Identify which cell holds the provided text, then report its (X, Y) central coordinate. 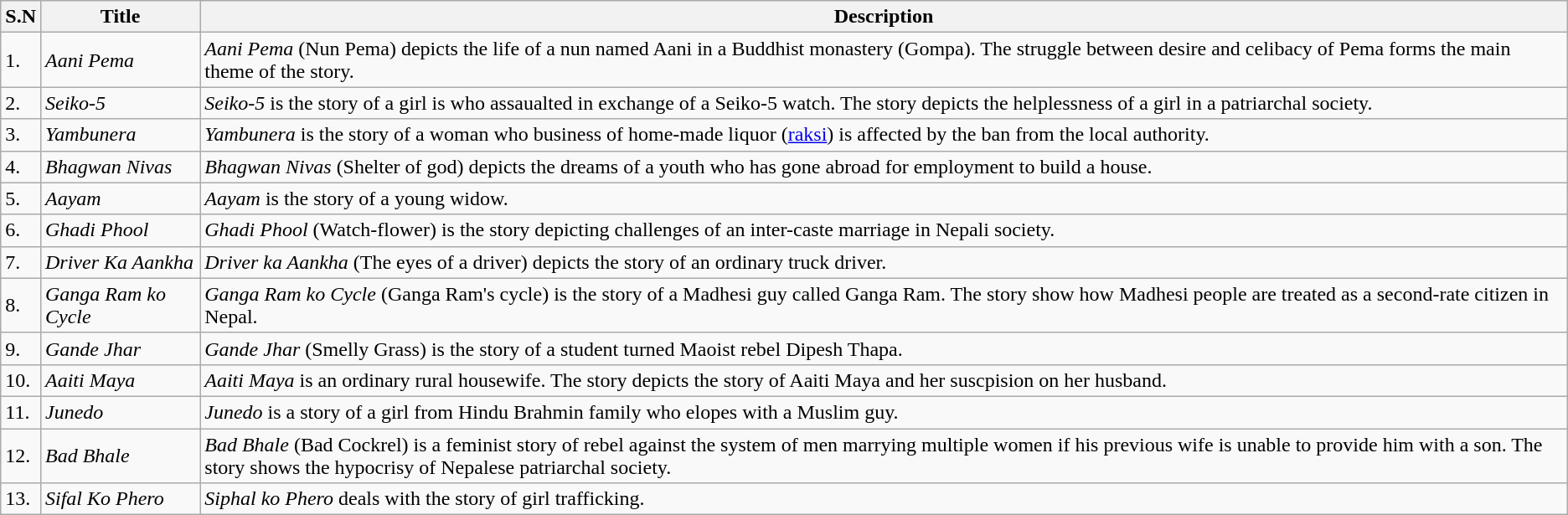
Ghadi Phool (Watch-flower) is the story depicting challenges of an inter-caste marriage in Nepali society. (884, 230)
Title (120, 17)
12. (21, 456)
Junedo is a story of a girl from Hindu Brahmin family who elopes with a Muslim guy. (884, 412)
9. (21, 348)
Aayam is the story of a young widow. (884, 198)
5. (21, 198)
7. (21, 262)
3. (21, 135)
Gande Jhar (Smelly Grass) is the story of a student turned Maoist rebel Dipesh Thapa. (884, 348)
Seiko-5 (120, 103)
Ghadi Phool (120, 230)
S.N (21, 17)
Aaiti Maya (120, 380)
Yambunera (120, 135)
Aani Pema (120, 60)
Yambunera is the story of a woman who business of home-made liquor (raksi) is affected by the ban from the local authority. (884, 135)
Driver ka Aankha (The eyes of a driver) depicts the story of an ordinary truck driver. (884, 262)
Aaiti Maya is an ordinary rural housewife. The story depicts the story of Aaiti Maya and her suscpision on her husband. (884, 380)
6. (21, 230)
Sifal Ko Phero (120, 499)
Description (884, 17)
10. (21, 380)
Ganga Ram ko Cycle (120, 305)
Aayam (120, 198)
Siphal ko Phero deals with the story of girl trafficking. (884, 499)
Gande Jhar (120, 348)
Bhagwan Nivas (Shelter of god) depicts the dreams of a youth who has gone abroad for employment to build a house. (884, 167)
Bhagwan Nivas (120, 167)
8. (21, 305)
13. (21, 499)
Driver Ka Aankha (120, 262)
11. (21, 412)
Junedo (120, 412)
2. (21, 103)
4. (21, 167)
1. (21, 60)
Bad Bhale (120, 456)
